Find where the given text appears and provide that cell's center as [x, y] coordinate. 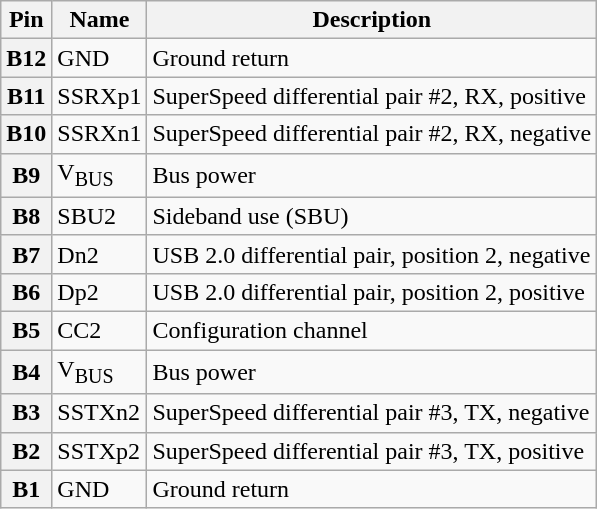
Pin [26, 20]
SBU2 [100, 216]
USB 2.0 differential pair, position 2, positive [372, 292]
SuperSpeed differential pair #3, TX, negative [372, 413]
CC2 [100, 331]
SSTXp2 [100, 451]
SuperSpeed differential pair #2, RX, positive [372, 96]
B5 [26, 331]
Description [372, 20]
SuperSpeed differential pair #2, RX, negative [372, 134]
SuperSpeed differential pair #3, TX, positive [372, 451]
B7 [26, 254]
Configuration channel [372, 331]
B10 [26, 134]
SSRXn1 [100, 134]
SSTXn2 [100, 413]
Sideband use (SBU) [372, 216]
B9 [26, 175]
B3 [26, 413]
Dn2 [100, 254]
SSRXp1 [100, 96]
B8 [26, 216]
B4 [26, 372]
B2 [26, 451]
B11 [26, 96]
Name [100, 20]
B12 [26, 58]
USB 2.0 differential pair, position 2, negative [372, 254]
B6 [26, 292]
B1 [26, 489]
Dp2 [100, 292]
